Scan for the cell matching the given text and deliver its [x, y] coordinate at center. 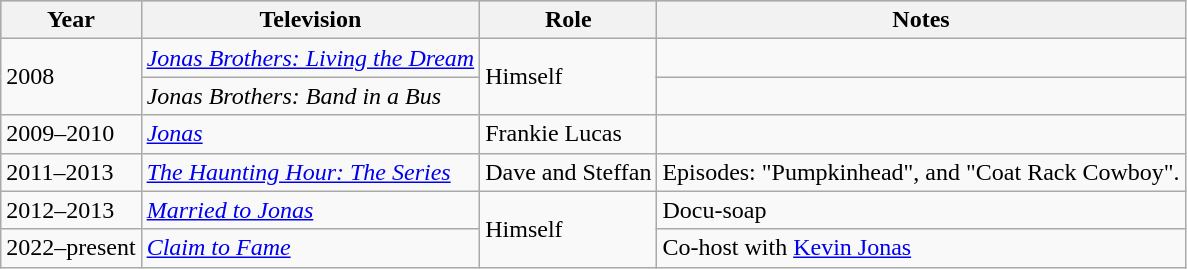
Claim to Fame [310, 248]
2008 [71, 77]
Jonas Brothers: Living the Dream [310, 58]
Jonas [310, 134]
2012–2013 [71, 210]
Jonas Brothers: Band in a Bus [310, 96]
2022–present [71, 248]
Docu-soap [921, 210]
Television [310, 20]
2009–2010 [71, 134]
2011–2013 [71, 172]
Episodes: "Pumpkinhead", and "Coat Rack Cowboy". [921, 172]
Notes [921, 20]
The Haunting Hour: The Series [310, 172]
Year [71, 20]
Role [568, 20]
Married to Jonas [310, 210]
Dave and Steffan [568, 172]
Frankie Lucas [568, 134]
Co-host with Kevin Jonas [921, 248]
